Find where the given text appears and provide that cell's center as (X, Y) coordinate. 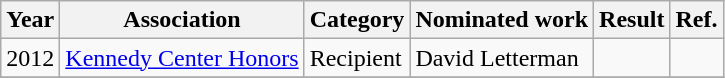
Year (30, 20)
Recipient (357, 58)
2012 (30, 58)
Ref. (696, 20)
Category (357, 20)
Kennedy Center Honors (182, 58)
Nominated work (502, 20)
Association (182, 20)
Result (632, 20)
David Letterman (502, 58)
